From the cell containing the given text, extract its center point as [x, y] coordinate. 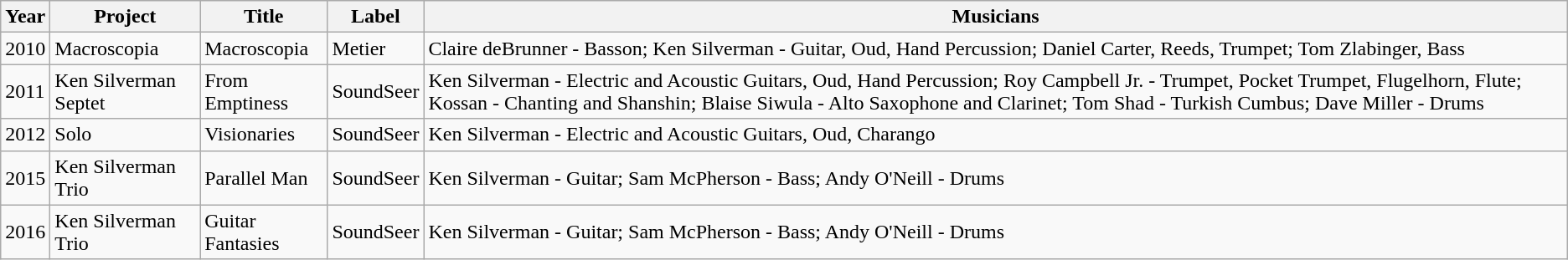
From Emptiness [264, 92]
2012 [25, 135]
2016 [25, 232]
Ken Silverman Septet [126, 92]
Guitar Fantasies [264, 232]
Label [375, 17]
2015 [25, 177]
Ken Silverman - Electric and Acoustic Guitars, Oud, Charango [995, 135]
2011 [25, 92]
Project [126, 17]
Title [264, 17]
Parallel Man [264, 177]
Solo [126, 135]
2010 [25, 48]
Year [25, 17]
Musicians [995, 17]
Visionaries [264, 135]
Claire deBrunner - Basson; Ken Silverman - Guitar, Oud, Hand Percussion; Daniel Carter, Reeds, Trumpet; Tom Zlabinger, Bass [995, 48]
Metier [375, 48]
